Detect which cell encompasses the target text, then output its (x, y) center coordinate. 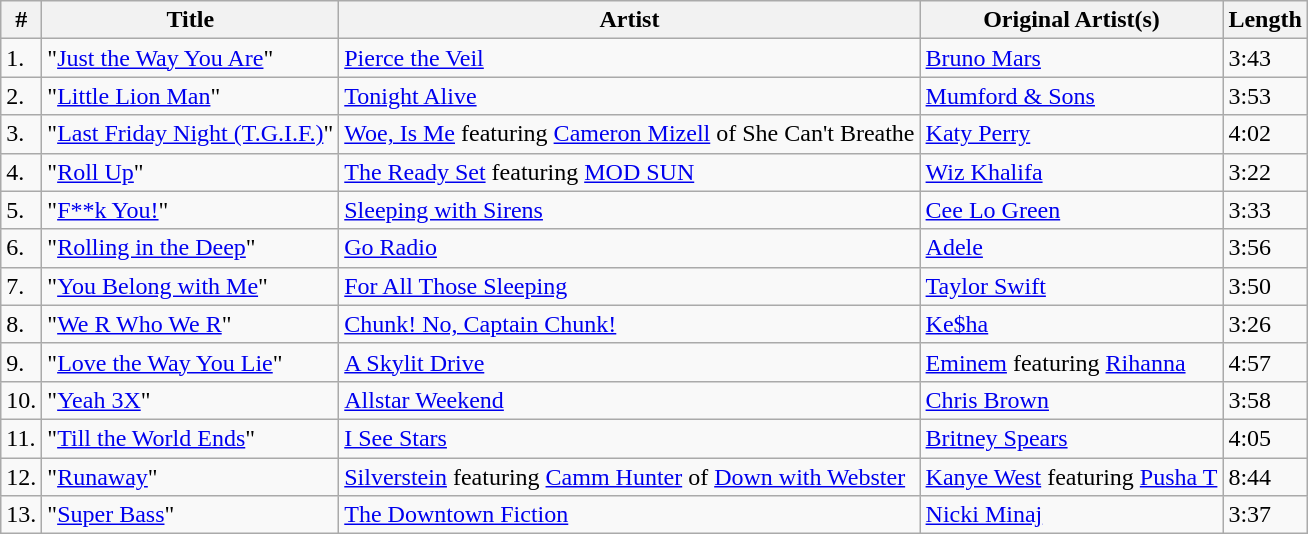
"Till the World Ends" (190, 438)
Tonight Alive (630, 96)
"You Belong with Me" (190, 286)
4:05 (1265, 438)
3:37 (1265, 515)
"Love the Way You Lie" (190, 362)
"Rolling in the Deep" (190, 248)
8. (22, 324)
4. (22, 172)
7. (22, 286)
Length (1265, 20)
Pierce the Veil (630, 58)
Katy Perry (1072, 134)
Cee Lo Green (1072, 210)
3:22 (1265, 172)
Chris Brown (1072, 400)
The Ready Set featuring MOD SUN (630, 172)
3:26 (1265, 324)
Nicki Minaj (1072, 515)
Sleeping with Sirens (630, 210)
4:02 (1265, 134)
Chunk! No, Captain Chunk! (630, 324)
1. (22, 58)
Adele (1072, 248)
5. (22, 210)
"Roll Up" (190, 172)
3:43 (1265, 58)
Ke$ha (1072, 324)
Taylor Swift (1072, 286)
Go Radio (630, 248)
Woe, Is Me featuring Cameron Mizell of She Can't Breathe (630, 134)
10. (22, 400)
13. (22, 515)
Eminem featuring Rihanna (1072, 362)
Title (190, 20)
"Last Friday Night (T.G.I.F.)" (190, 134)
3:56 (1265, 248)
"We R Who We R" (190, 324)
11. (22, 438)
I See Stars (630, 438)
Artist (630, 20)
Mumford & Sons (1072, 96)
3. (22, 134)
Allstar Weekend (630, 400)
"Super Bass" (190, 515)
"Runaway" (190, 477)
The Downtown Fiction (630, 515)
12. (22, 477)
"Little Lion Man" (190, 96)
Silverstein featuring Camm Hunter of Down with Webster (630, 477)
Britney Spears (1072, 438)
3:33 (1265, 210)
3:53 (1265, 96)
For All Those Sleeping (630, 286)
4:57 (1265, 362)
# (22, 20)
6. (22, 248)
Original Artist(s) (1072, 20)
3:50 (1265, 286)
"F**k You!" (190, 210)
"Yeah 3X" (190, 400)
Bruno Mars (1072, 58)
8:44 (1265, 477)
2. (22, 96)
Kanye West featuring Pusha T (1072, 477)
"Just the Way You Are" (190, 58)
A Skylit Drive (630, 362)
9. (22, 362)
Wiz Khalifa (1072, 172)
3:58 (1265, 400)
